Return (x, y) of the center of cell containing provided text 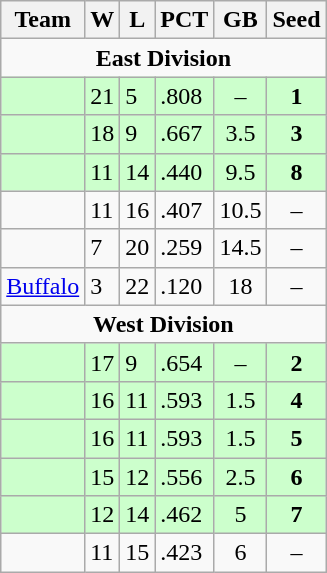
.407 (184, 210)
2 (296, 362)
17 (102, 362)
.462 (184, 515)
.808 (184, 96)
.667 (184, 134)
Team (43, 20)
20 (138, 248)
.440 (184, 172)
GB (240, 20)
PCT (184, 20)
East Division (164, 58)
.423 (184, 553)
.120 (184, 286)
1 (296, 96)
4 (296, 400)
W (102, 20)
9.5 (240, 172)
.654 (184, 362)
21 (102, 96)
14.5 (240, 248)
Seed (296, 20)
3.5 (240, 134)
Buffalo (43, 286)
.259 (184, 248)
L (138, 20)
10.5 (240, 210)
.556 (184, 477)
22 (138, 286)
2.5 (240, 477)
8 (296, 172)
West Division (164, 324)
